Determine the (x, y) coordinate at the center of the cell enclosing the given text.  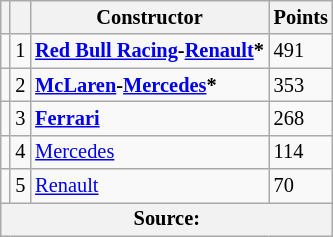
491 (301, 51)
4 (20, 152)
114 (301, 152)
70 (301, 186)
268 (301, 118)
Ferrari (150, 118)
Points (301, 17)
Red Bull Racing-Renault* (150, 51)
Constructor (150, 17)
Mercedes (150, 152)
1 (20, 51)
5 (20, 186)
2 (20, 85)
3 (20, 118)
Renault (150, 186)
McLaren-Mercedes* (150, 85)
Source: (167, 219)
353 (301, 85)
